Pinpoint the cell where the given text exists, returning its (X, Y) midpoint coordinate. 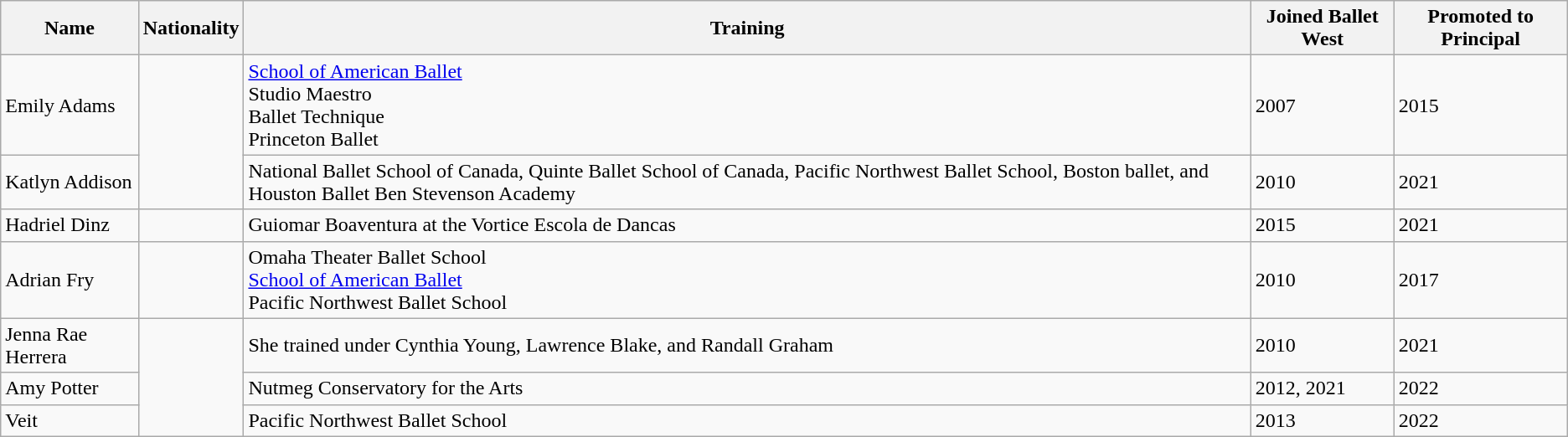
Nationality (191, 28)
Amy Potter (70, 388)
She trained under Cynthia Young, Lawrence Blake, and Randall Graham (747, 345)
Joined Ballet West (1322, 28)
Katlyn Addison (70, 183)
2012, 2021 (1322, 388)
Hadriel Dinz (70, 225)
Training (747, 28)
Adrian Fry (70, 280)
Jenna Rae Herrera (70, 345)
Name (70, 28)
Omaha Theater Ballet SchoolSchool of American BalletPacific Northwest Ballet School (747, 280)
2017 (1481, 280)
2013 (1322, 420)
Pacific Northwest Ballet School (747, 420)
Emily Adams (70, 105)
Nutmeg Conservatory for the Arts (747, 388)
Veit (70, 420)
2007 (1322, 105)
Promoted to Principal (1481, 28)
School of American BalletStudio MaestroBallet TechniquePrinceton Ballet (747, 105)
Guiomar Boaventura at the Vortice Escola de Dancas (747, 225)
